Return (X, Y) of the center of cell containing provided text 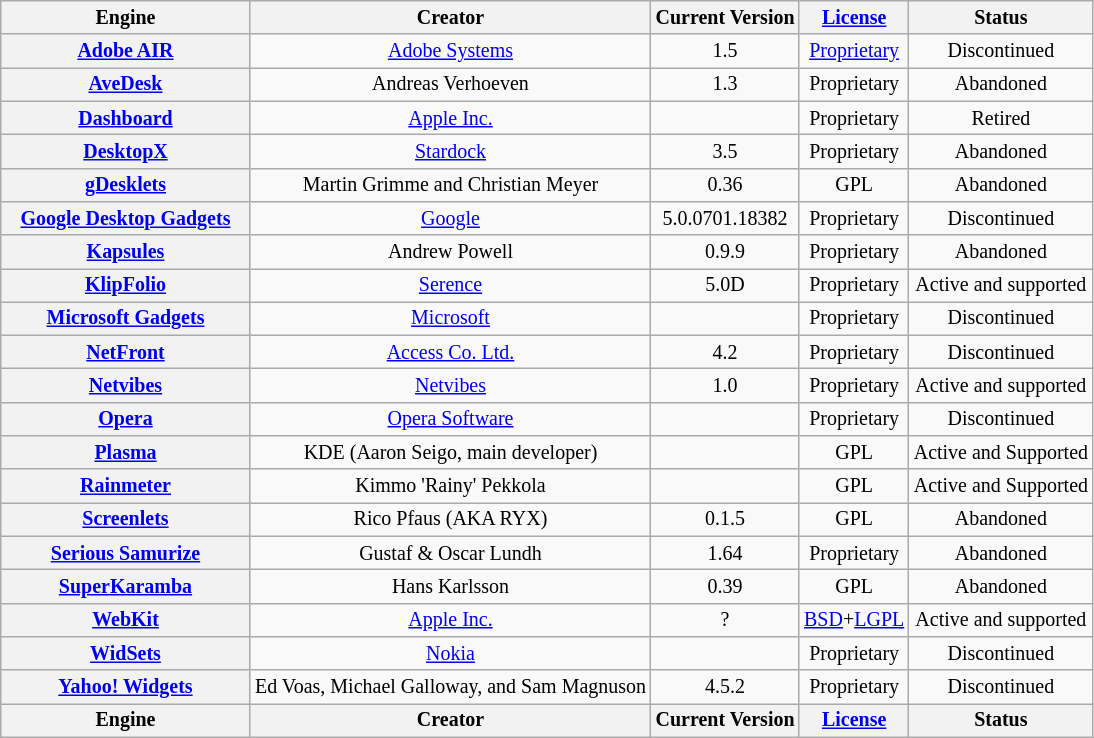
? (725, 620)
5.0D (725, 286)
Microsoft Gadgets (126, 318)
Access Co. Ltd. (450, 352)
1.0 (725, 386)
Serence (450, 286)
Plasma (126, 452)
Microsoft (450, 318)
0.9.9 (725, 252)
NetFront (126, 352)
1.5 (725, 52)
Adobe AIR (126, 52)
0.39 (725, 586)
Martin Grimme and Christian Meyer (450, 184)
Google (450, 218)
WidSets (126, 654)
5.0.0701.18382 (725, 218)
Kimmo 'Rainy' Pekkola (450, 486)
Serious Samurize (126, 554)
KlipFolio (126, 286)
Andreas Verhoeven (450, 84)
3.5 (725, 152)
1.64 (725, 554)
4.2 (725, 352)
DesktopX (126, 152)
Opera (126, 420)
Andrew Powell (450, 252)
Screenlets (126, 520)
Yahoo! Widgets (126, 686)
Google Desktop Gadgets (126, 218)
Retired (1001, 118)
1.3 (725, 84)
Adobe Systems (450, 52)
Dashboard (126, 118)
Opera Software (450, 420)
Ed Voas, Michael Galloway, and Sam Magnuson (450, 686)
Gustaf & Oscar Lundh (450, 554)
BSD+LGPL (854, 620)
SuperKaramba (126, 586)
Hans Karlsson (450, 586)
0.36 (725, 184)
4.5.2 (725, 686)
Kapsules (126, 252)
AveDesk (126, 84)
WebKit (126, 620)
Stardock (450, 152)
KDE (Aaron Seigo, main developer) (450, 452)
gDesklets (126, 184)
0.1.5 (725, 520)
Rainmeter (126, 486)
Nokia (450, 654)
Rico Pfaus (AKA RYX) (450, 520)
